Find where the given text appears and provide that cell's center as (X, Y) coordinate. 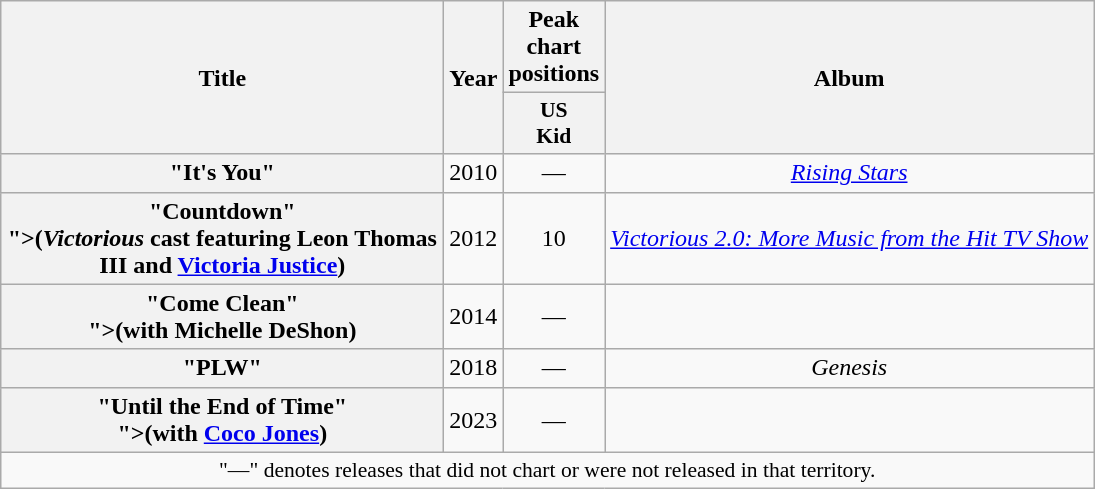
"Come Clean"">(with Michelle DeShon) (222, 316)
USKid (554, 124)
"PLW" (222, 368)
2012 (474, 238)
"It's You" (222, 173)
Victorious 2.0: More Music from the Hit TV Show (850, 238)
2018 (474, 368)
Album (850, 78)
2010 (474, 173)
"Countdown"">(Victorious cast featuring Leon Thomas III and Victoria Justice) (222, 238)
Title (222, 78)
Peak chart positions (554, 47)
2014 (474, 316)
"Until the End of Time"">(with Coco Jones) (222, 420)
2023 (474, 420)
Genesis (850, 368)
10 (554, 238)
Year (474, 78)
Rising Stars (850, 173)
"—" denotes releases that did not chart or were not released in that territory. (548, 470)
